Scan for the cell matching the given text and deliver its (X, Y) coordinate at center. 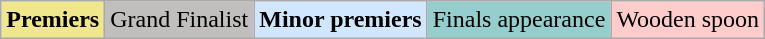
Finals appearance (519, 20)
Wooden spoon (688, 20)
Premiers (53, 20)
Minor premiers (340, 20)
Grand Finalist (180, 20)
